Return the (x, y) coordinate for the center point of the cell that contains the specified text.  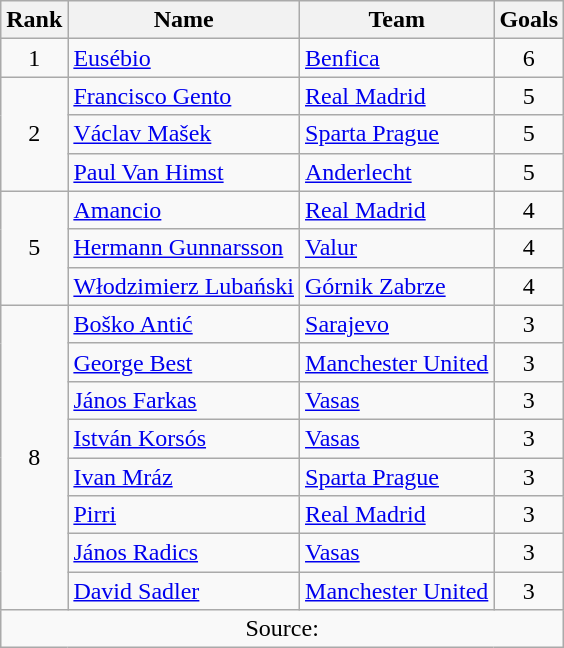
Team (397, 20)
Rank (34, 20)
David Sadler (184, 591)
István Korsós (184, 438)
János Radics (184, 553)
Eusébio (184, 58)
6 (529, 58)
Sarajevo (397, 324)
Name (184, 20)
Amancio (184, 210)
Source: (282, 629)
Goals (529, 20)
Paul Van Himst (184, 172)
George Best (184, 362)
Ivan Mráz (184, 477)
8 (34, 457)
Hermann Gunnarsson (184, 248)
János Farkas (184, 400)
Włodzimierz Lubański (184, 286)
Górnik Zabrze (397, 286)
2 (34, 134)
Pirri (184, 515)
Benfica (397, 58)
Anderlecht (397, 172)
Francisco Gento (184, 96)
Valur (397, 248)
1 (34, 58)
Václav Mašek (184, 134)
Boško Antić (184, 324)
